Capture the cell that displays the provided text and extract its (x, y) central coordinate. 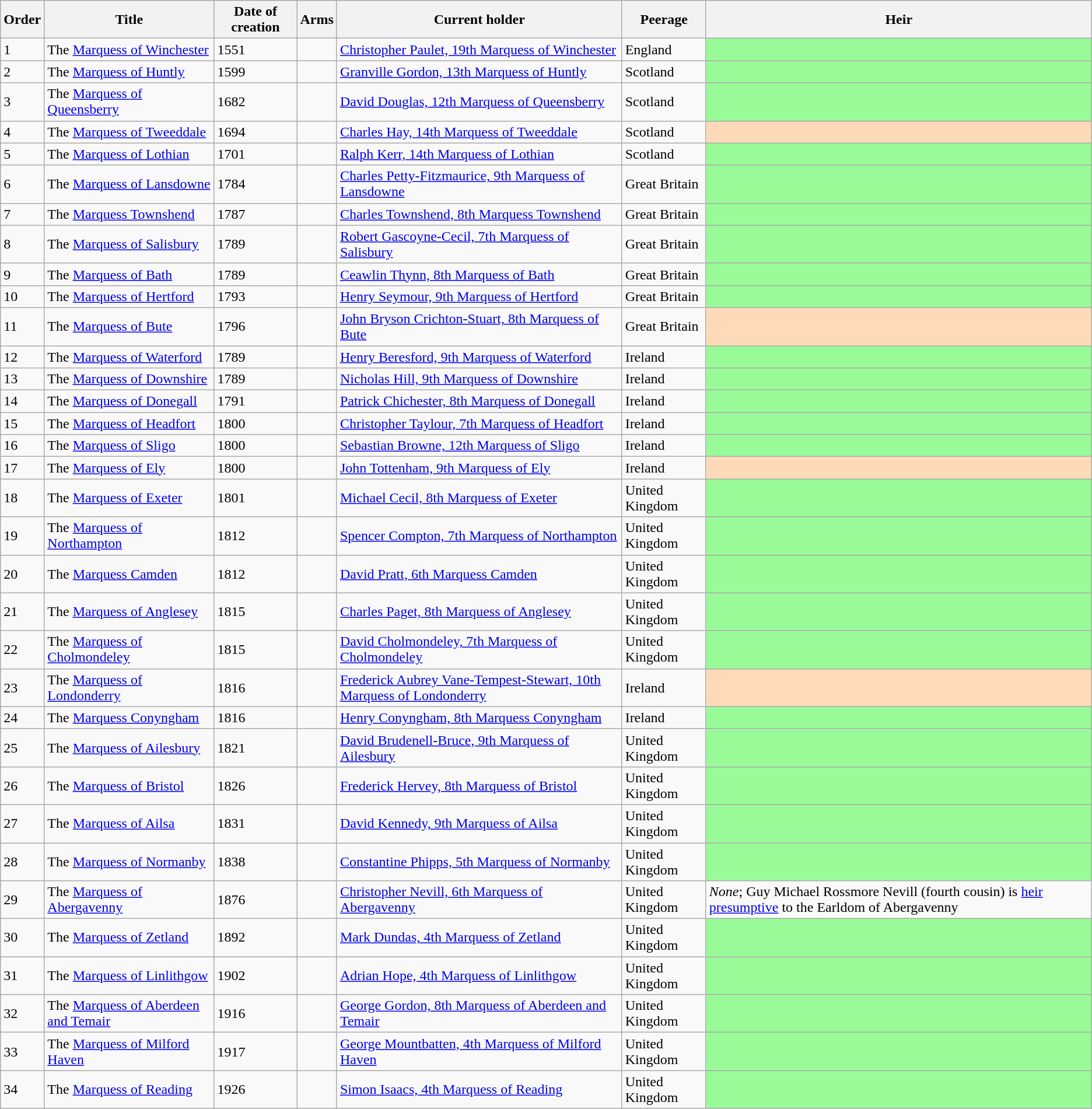
1787 (256, 214)
The Marquess of Winchester (129, 50)
The Marquess of Bath (129, 274)
Charles Hay, 14th Marquess of Tweeddale (480, 132)
3 (22, 102)
2 (22, 72)
None; Guy Michael Rossmore Nevill (fourth cousin) is heir presumptive to the Earldom of Abergavenny (898, 900)
1 (22, 50)
The Marquess of Anglesey (129, 611)
The Marquess of Londonderry (129, 687)
The Marquess of Hertford (129, 296)
Arms (317, 20)
Patrick Chichester, 8th Marquess of Donegall (480, 401)
27 (22, 824)
Constantine Phipps, 5th Marquess of Normanby (480, 861)
26 (22, 785)
1902 (256, 975)
The Marquess of Huntly (129, 72)
David Brudenell-Bruce, 9th Marquess of Ailesbury (480, 748)
The Marquess of Exeter (129, 498)
9 (22, 274)
1831 (256, 824)
1701 (256, 154)
12 (22, 356)
The Marquess of Aberdeen and Temair (129, 1014)
Frederick Aubrey Vane-Tempest-Stewart, 10th Marquess of Londonderry (480, 687)
Robert Gascoyne-Cecil, 7th Marquess of Salisbury (480, 244)
The Marquess of Queensberry (129, 102)
33 (22, 1051)
1599 (256, 72)
1876 (256, 900)
Frederick Hervey, 8th Marquess of Bristol (480, 785)
15 (22, 424)
32 (22, 1014)
1784 (256, 184)
England (664, 50)
The Marquess of Ailsa (129, 824)
31 (22, 975)
George Mountbatten, 4th Marquess of Milford Haven (480, 1051)
The Marquess of Waterford (129, 356)
19 (22, 536)
Granville Gordon, 13th Marquess of Huntly (480, 72)
Sebastian Browne, 12th Marquess of Sligo (480, 446)
The Marquess of Cholmondeley (129, 650)
Simon Isaacs, 4th Marquess of Reading (480, 1090)
The Marquess of Normanby (129, 861)
1791 (256, 401)
George Gordon, 8th Marquess of Aberdeen and Temair (480, 1014)
1694 (256, 132)
22 (22, 650)
The Marquess of Headfort (129, 424)
The Marquess of Reading (129, 1090)
The Marquess Townshend (129, 214)
5 (22, 154)
1793 (256, 296)
Order (22, 20)
The Marquess of Ailesbury (129, 748)
Christopher Taylour, 7th Marquess of Headfort (480, 424)
14 (22, 401)
Christopher Nevill, 6th Marquess of Abergavenny (480, 900)
23 (22, 687)
Spencer Compton, 7th Marquess of Northampton (480, 536)
1826 (256, 785)
13 (22, 379)
David Pratt, 6th Marquess Camden (480, 574)
Henry Seymour, 9th Marquess of Hertford (480, 296)
Current holder (480, 20)
John Tottenham, 9th Marquess of Ely (480, 468)
18 (22, 498)
1821 (256, 748)
Christopher Paulet, 19th Marquess of Winchester (480, 50)
The Marquess of Abergavenny (129, 900)
Michael Cecil, 8th Marquess of Exeter (480, 498)
Peerage (664, 20)
Nicholas Hill, 9th Marquess of Downshire (480, 379)
24 (22, 718)
The Marquess of Tweeddale (129, 132)
The Marquess of Sligo (129, 446)
Title (129, 20)
Ceawlin Thynn, 8th Marquess of Bath (480, 274)
The Marquess of Bute (129, 327)
David Kennedy, 9th Marquess of Ailsa (480, 824)
1916 (256, 1014)
30 (22, 938)
Adrian Hope, 4th Marquess of Linlithgow (480, 975)
Charles Townshend, 8th Marquess Townshend (480, 214)
The Marquess of Zetland (129, 938)
29 (22, 900)
Henry Beresford, 9th Marquess of Waterford (480, 356)
34 (22, 1090)
28 (22, 861)
8 (22, 244)
Ralph Kerr, 14th Marquess of Lothian (480, 154)
11 (22, 327)
The Marquess of Lothian (129, 154)
Mark Dundas, 4th Marquess of Zetland (480, 938)
21 (22, 611)
David Cholmondeley, 7th Marquess of Cholmondeley (480, 650)
The Marquess of Salisbury (129, 244)
16 (22, 446)
The Marquess of Milford Haven (129, 1051)
6 (22, 184)
7 (22, 214)
The Marquess of Ely (129, 468)
10 (22, 296)
Charles Paget, 8th Marquess of Anglesey (480, 611)
The Marquess of Donegall (129, 401)
1892 (256, 938)
1796 (256, 327)
John Bryson Crichton-Stuart, 8th Marquess of Bute (480, 327)
The Marquess of Linlithgow (129, 975)
1551 (256, 50)
1682 (256, 102)
The Marquess of Lansdowne (129, 184)
1838 (256, 861)
1801 (256, 498)
1926 (256, 1090)
4 (22, 132)
25 (22, 748)
The Marquess of Downshire (129, 379)
1917 (256, 1051)
Date of creation (256, 20)
The Marquess of Bristol (129, 785)
The Marquess Conyngham (129, 718)
The Marquess Camden (129, 574)
17 (22, 468)
Henry Conyngham, 8th Marquess Conyngham (480, 718)
Heir (898, 20)
20 (22, 574)
David Douglas, 12th Marquess of Queensberry (480, 102)
The Marquess of Northampton (129, 536)
Charles Petty-Fitzmaurice, 9th Marquess of Lansdowne (480, 184)
